For the text-containing cell, return its midpoint in (x, y) coordinate format. 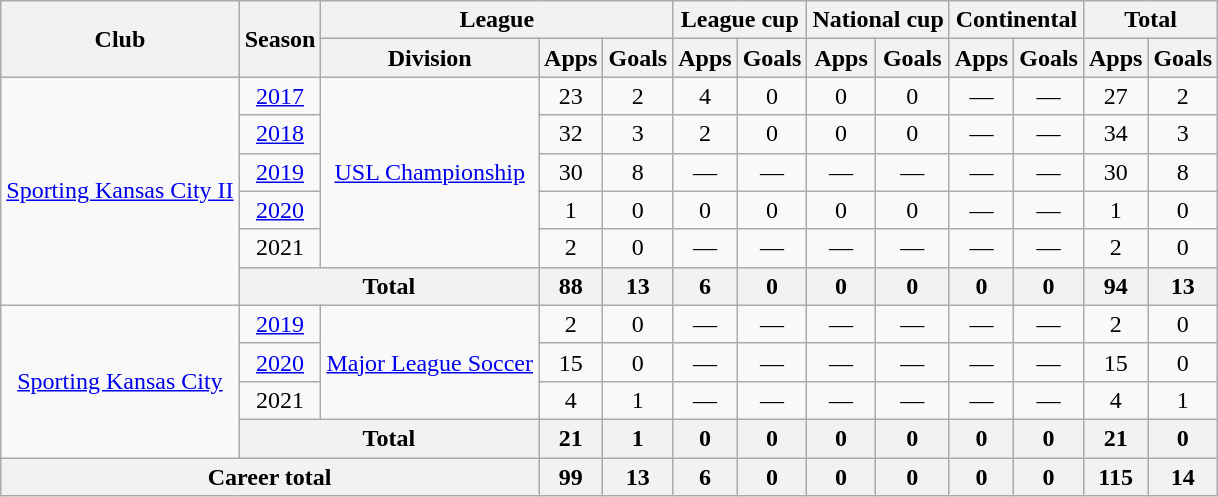
94 (1115, 286)
Season (280, 39)
Club (120, 39)
34 (1115, 134)
Division (430, 58)
USL Championship (430, 172)
32 (571, 134)
Career total (270, 477)
Sporting Kansas City II (120, 191)
Continental (1016, 20)
Major League Soccer (430, 362)
27 (1115, 96)
2018 (280, 134)
23 (571, 96)
88 (571, 286)
National cup (878, 20)
2017 (280, 96)
League cup (740, 20)
99 (571, 477)
115 (1115, 477)
Sporting Kansas City (120, 381)
14 (1183, 477)
League (497, 20)
